Return the [x, y] coordinate for the center point of the cell that contains the specified text.  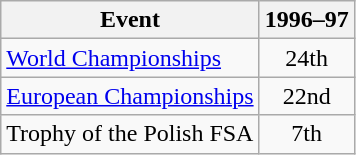
24th [306, 58]
European Championships [130, 96]
7th [306, 134]
22nd [306, 96]
Trophy of the Polish FSA [130, 134]
World Championships [130, 58]
1996–97 [306, 20]
Event [130, 20]
